Determine the [X, Y] coordinate at the center of the cell enclosing the given text.  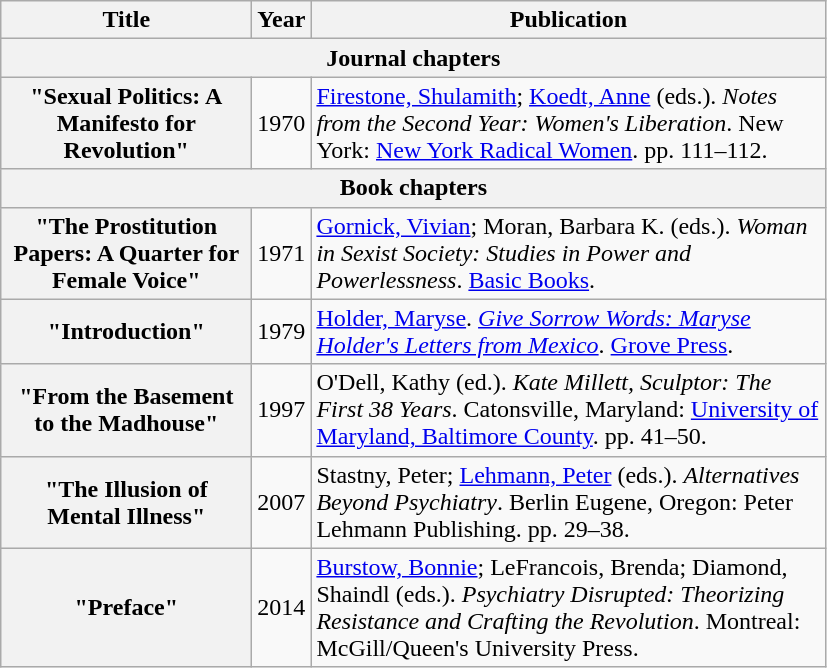
Publication [568, 20]
"Introduction" [126, 332]
"Sexual Politics: A Manifesto for Revolution" [126, 123]
1979 [282, 332]
1997 [282, 410]
Year [282, 20]
Firestone, Shulamith; Koedt, Anne (eds.). Notes from the Second Year: Women's Liberation. New York: New York Radical Women. pp. 111–112. [568, 123]
Holder, Maryse. Give Sorrow Words: Maryse Holder's Letters from Mexico. Grove Press. [568, 332]
2007 [282, 502]
Journal chapters [414, 58]
Stastny, Peter; Lehmann, Peter (eds.). Alternatives Beyond Psychiatry. Berlin Eugene, Oregon: Peter Lehmann Publishing. pp. 29–38. [568, 502]
O'Dell, Kathy (ed.). Kate Millett, Sculptor: The First 38 Years. Catonsville, Maryland: University of Maryland, Baltimore County. pp. 41–50. [568, 410]
"The Illusion of Mental Illness" [126, 502]
"Preface" [126, 608]
"From the Basement to the Madhouse" [126, 410]
1970 [282, 123]
2014 [282, 608]
1971 [282, 253]
"The Prostitution Papers: A Quarter for Female Voice" [126, 253]
Title [126, 20]
Book chapters [414, 188]
Gornick, Vivian; Moran, Barbara K. (eds.). Woman in Sexist Society: Studies in Power and Powerlessness. Basic Books. [568, 253]
